Provide the (X, Y) coordinate of the cell's center where the given text is located.  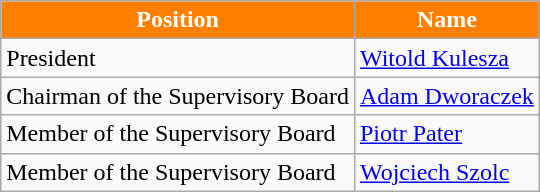
Position (178, 20)
Witold Kulesza (446, 58)
Piotr Pater (446, 134)
President (178, 58)
Chairman of the Supervisory Board (178, 96)
Wojciech Szolc (446, 172)
Adam Dworaczek (446, 96)
Name (446, 20)
